From the cell containing the given text, extract its center point as (x, y) coordinate. 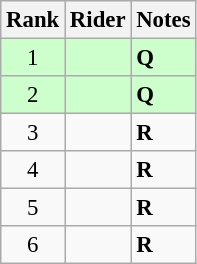
4 (33, 170)
3 (33, 133)
Notes (164, 20)
1 (33, 58)
5 (33, 208)
2 (33, 95)
Rider (98, 20)
6 (33, 245)
Rank (33, 20)
